For the text-containing cell, return its midpoint in [X, Y] coordinate format. 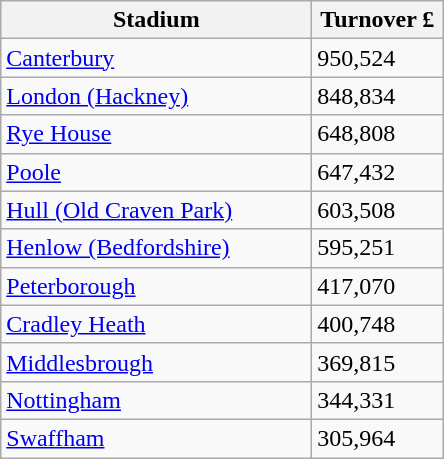
Henlow (Bedfordshire) [156, 248]
595,251 [378, 248]
Middlesbrough [156, 362]
London (Hackney) [156, 96]
848,834 [378, 96]
305,964 [378, 438]
Rye House [156, 134]
Poole [156, 172]
Cradley Heath [156, 324]
Turnover £ [378, 20]
Hull (Old Craven Park) [156, 210]
417,070 [378, 286]
950,524 [378, 58]
344,331 [378, 400]
Canterbury [156, 58]
Stadium [156, 20]
603,508 [378, 210]
400,748 [378, 324]
Swaffham [156, 438]
Peterborough [156, 286]
648,808 [378, 134]
369,815 [378, 362]
647,432 [378, 172]
Nottingham [156, 400]
